Extract the [X, Y] coordinate from the center of the cell holding the provided text.  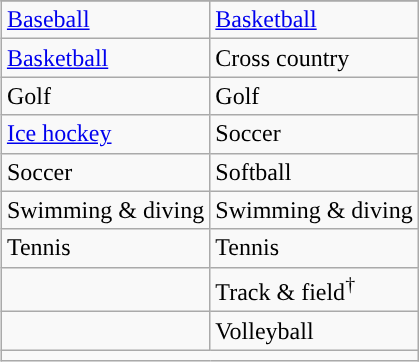
Softball [314, 172]
Ice hockey [105, 134]
Baseball [105, 20]
Track & field† [314, 290]
Volleyball [314, 331]
Cross country [314, 58]
